Output the [x, y] coordinate of the center of the cell containing the given text.  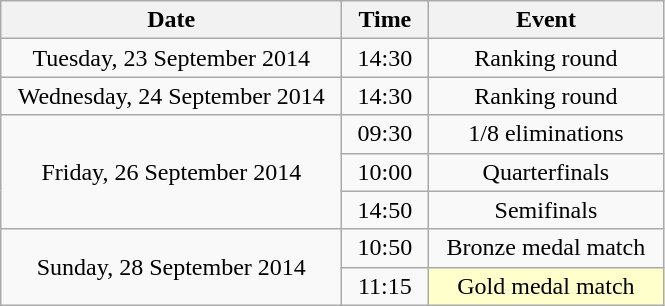
Quarterfinals [546, 172]
Date [172, 20]
Friday, 26 September 2014 [172, 172]
Gold medal match [546, 286]
11:15 [385, 286]
Wednesday, 24 September 2014 [172, 96]
10:50 [385, 248]
Bronze medal match [546, 248]
14:50 [385, 210]
Time [385, 20]
1/8 eliminations [546, 134]
Event [546, 20]
10:00 [385, 172]
Semifinals [546, 210]
Tuesday, 23 September 2014 [172, 58]
Sunday, 28 September 2014 [172, 267]
09:30 [385, 134]
